From the cell containing the given text, extract its center point as (x, y) coordinate. 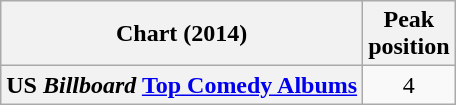
4 (409, 85)
US Billboard Top Comedy Albums (182, 85)
Peakposition (409, 34)
Chart (2014) (182, 34)
